From the cell containing the given text, extract its center point as [x, y] coordinate. 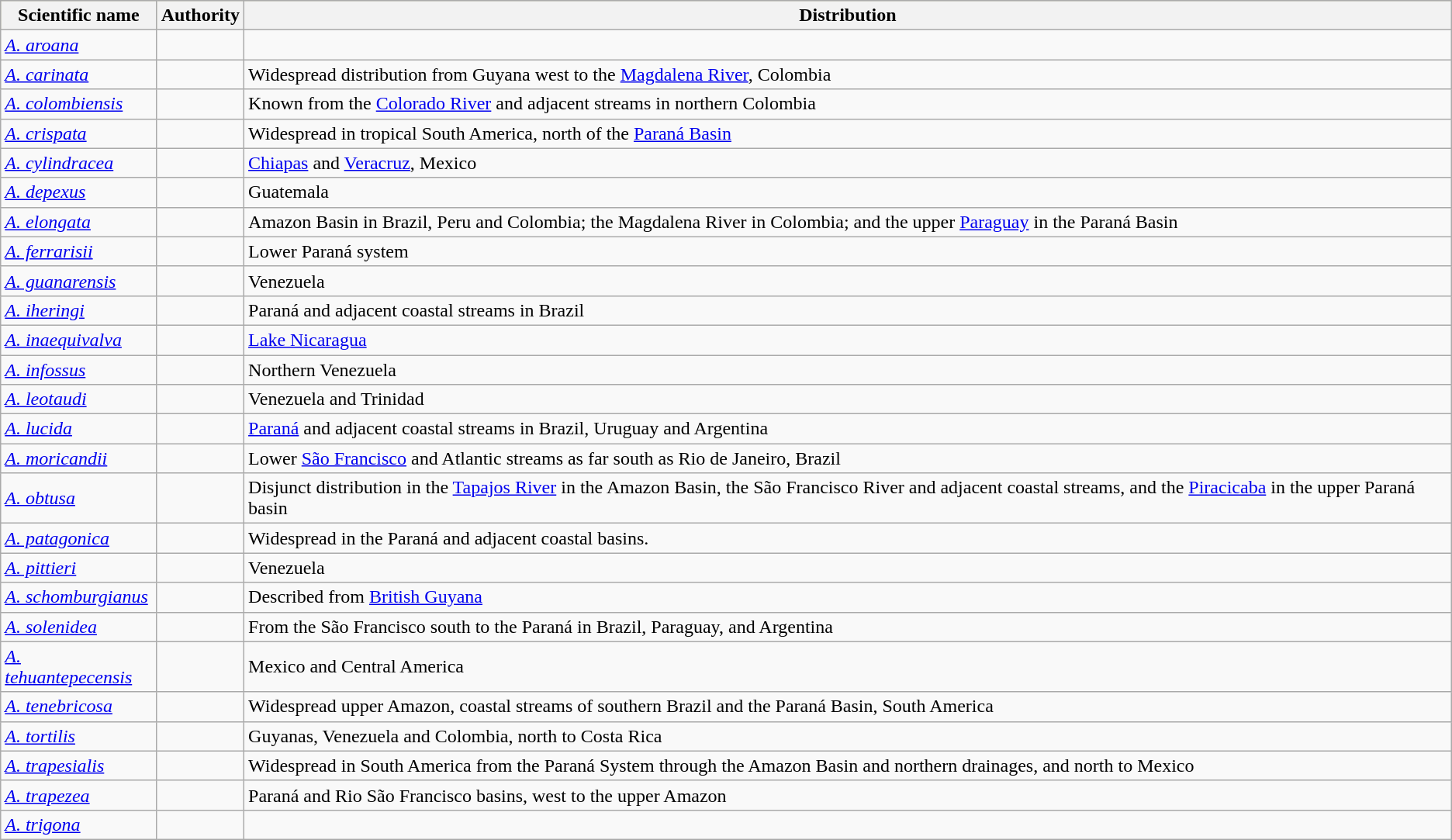
Northern Venezuela [849, 370]
A. elongata [79, 222]
A. ferrarisii [79, 251]
Widespread distribution from Guyana west to the Magdalena River, Colombia [849, 74]
Lower Paraná system [849, 251]
A. patagonica [79, 538]
Distribution [849, 16]
A. trapesialis [79, 766]
A. crispata [79, 133]
A. solenidea [79, 627]
A. iheringi [79, 310]
A. carinata [79, 74]
A. schomburgianus [79, 597]
Authority [200, 16]
A. tenebricosa [79, 707]
A. tehuantepecensis [79, 667]
A. obtusa [79, 498]
Venezuela and Trinidad [849, 399]
Widespread in tropical South America, north of the Paraná Basin [849, 133]
Mexico and Central America [849, 667]
A. trigona [79, 824]
Lower São Francisco and Atlantic streams as far south as Rio de Janeiro, Brazil [849, 458]
Paraná and Rio São Francisco basins, west to the upper Amazon [849, 795]
A. inaequivalva [79, 340]
A. infossus [79, 370]
Paraná and adjacent coastal streams in Brazil [849, 310]
Described from British Guyana [849, 597]
A. cylindracea [79, 163]
Guatemala [849, 192]
A. pittieri [79, 568]
Scientific name [79, 16]
Known from the Colorado River and adjacent streams in northern Colombia [849, 104]
A. leotaudi [79, 399]
A. lucida [79, 429]
Widespread in South America from the Paraná System through the Amazon Basin and northern drainages, and north to Mexico [849, 766]
Paraná and adjacent coastal streams in Brazil, Uruguay and Argentina [849, 429]
A. guanarensis [79, 281]
Widespread upper Amazon, coastal streams of southern Brazil and the Paraná Basin, South America [849, 707]
A. tortilis [79, 736]
Guyanas, Venezuela and Colombia, north to Costa Rica [849, 736]
A. moricandii [79, 458]
Widespread in the Paraná and adjacent coastal basins. [849, 538]
A. colombiensis [79, 104]
A. trapezea [79, 795]
From the São Francisco south to the Paraná in Brazil, Paraguay, and Argentina [849, 627]
Chiapas and Veracruz, Mexico [849, 163]
A. depexus [79, 192]
Lake Nicaragua [849, 340]
A. aroana [79, 45]
Amazon Basin in Brazil, Peru and Colombia; the Magdalena River in Colombia; and the upper Paraguay in the Paraná Basin [849, 222]
